Detect which cell encompasses the target text, then output its (X, Y) center coordinate. 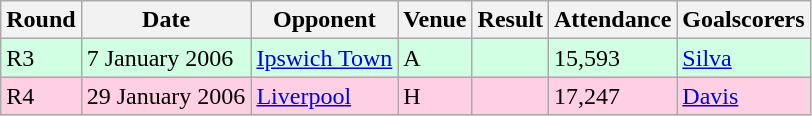
Ipswich Town (324, 58)
Round (41, 20)
15,593 (612, 58)
A (435, 58)
R4 (41, 96)
Liverpool (324, 96)
Goalscorers (744, 20)
Result (510, 20)
Opponent (324, 20)
Venue (435, 20)
R3 (41, 58)
Silva (744, 58)
17,247 (612, 96)
29 January 2006 (166, 96)
7 January 2006 (166, 58)
Davis (744, 96)
Date (166, 20)
Attendance (612, 20)
H (435, 96)
